Return the (X, Y) coordinate for the center point of the cell that contains the specified text.  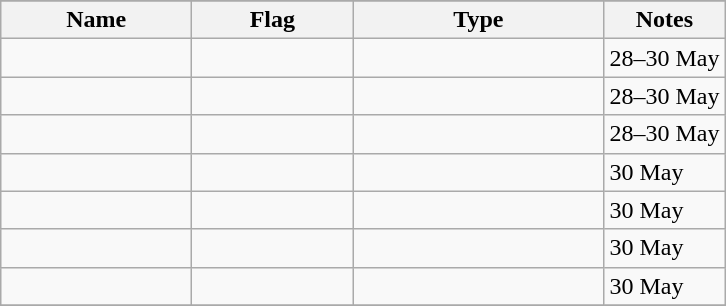
Notes (664, 20)
Flag (272, 20)
Name (96, 20)
Type (478, 20)
